Find where the given text appears and provide that cell's center as [x, y] coordinate. 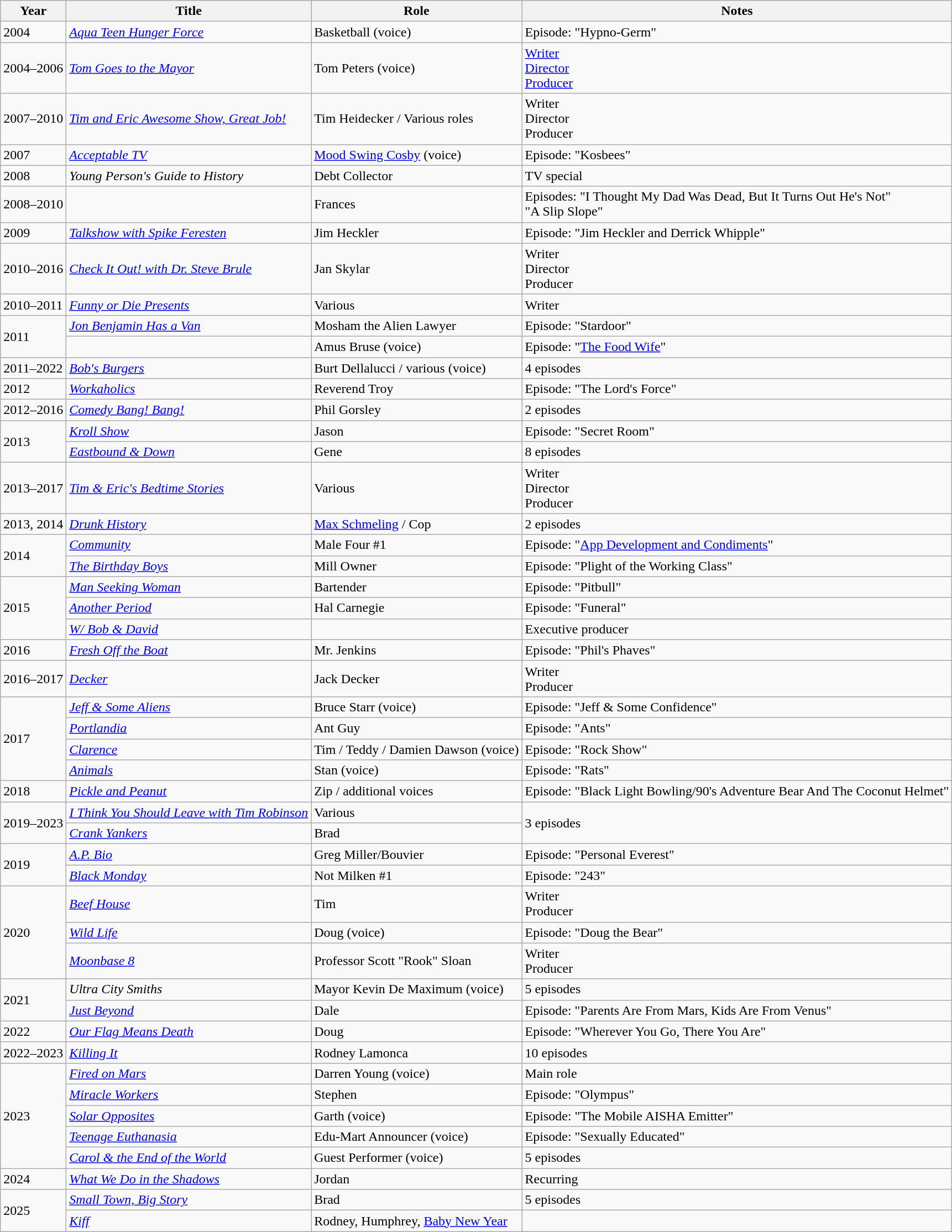
2016–2017 [33, 679]
Darren Young (voice) [417, 1073]
Episodes: "I Thought My Dad Was Dead, But It Turns Out He's Not""A Slip Slope" [737, 205]
Episode: "243" [737, 875]
Mood Swing Cosby (voice) [417, 155]
Stephen [417, 1094]
2014 [33, 555]
Bartender [417, 587]
Gene [417, 452]
Solar Opposites [189, 1116]
What We Do in the Shadows [189, 1179]
Jan Skylar [417, 269]
TV special [737, 176]
Episode: "The Mobile AISHA Emitter" [737, 1116]
Episode: "Phil's Phaves" [737, 650]
2010–2016 [33, 269]
Episode: "Black Light Bowling/90's Adventure Bear And The Coconut Helmet" [737, 791]
Our Flag Means Death [189, 1031]
Tim and Eric Awesome Show, Great Job! [189, 119]
Episode: "App Development and Condiments" [737, 545]
Role [417, 11]
2019–2023 [33, 823]
2012 [33, 389]
Carol & the End of the World [189, 1158]
Jack Decker [417, 679]
Jim Heckler [417, 233]
Basketball (voice) [417, 32]
2008 [33, 176]
Mayor Kevin De Maximum (voice) [417, 989]
Garth (voice) [417, 1116]
Main role [737, 1073]
Episode: "Pitbull" [737, 587]
Episode: "Rock Show" [737, 749]
Jason [417, 431]
Episode: "The Lord's Force" [737, 389]
Clarence [189, 749]
2013, 2014 [33, 524]
Episode: "Doug the Bear" [737, 932]
Episode: "Parents Are From Mars, Kids Are From Venus" [737, 1010]
Amus Bruse (voice) [417, 347]
2015 [33, 608]
Doug [417, 1031]
Tim [417, 904]
Community [189, 545]
2017 [33, 738]
2009 [33, 233]
Male Four #1 [417, 545]
Miracle Workers [189, 1094]
The Birthday Boys [189, 566]
2016 [33, 650]
Reverend Troy [417, 389]
Guest Performer (voice) [417, 1158]
Edu-Mart Announcer (voice) [417, 1137]
Man Seeking Woman [189, 587]
Just Beyond [189, 1010]
Talkshow with Spike Feresten [189, 233]
2020 [33, 932]
2004–2006 [33, 68]
Another Period [189, 608]
Rodney, Humphrey, Baby New Year [417, 1221]
2021 [33, 1000]
Portlandia [189, 728]
Episode: "Jim Heckler and Derrick Whipple" [737, 233]
2024 [33, 1179]
Greg Miller/Bouvier [417, 854]
Tim / Teddy / Damien Dawson (voice) [417, 749]
2004 [33, 32]
Episode: "Olympus" [737, 1094]
2010–2011 [33, 305]
2007 [33, 155]
Debt Collector [417, 176]
2011 [33, 336]
Episode: "Wherever You Go, There You Are" [737, 1031]
Doug (voice) [417, 932]
Recurring [737, 1179]
2013 [33, 442]
Pickle and Peanut [189, 791]
Funny or Die Presents [189, 305]
Rodney Lamonca [417, 1052]
Young Person's Guide to History [189, 176]
Zip / additional voices [417, 791]
Episode: "Sexually Educated" [737, 1137]
Tom Goes to the Mayor [189, 68]
Mill Owner [417, 566]
Hal Carnegie [417, 608]
Phil Gorsley [417, 410]
Ultra City Smiths [189, 989]
Episode: "Hypno-Germ" [737, 32]
Not Milken #1 [417, 875]
Crank Yankers [189, 833]
Frances [417, 205]
Title [189, 11]
Dale [417, 1010]
Episode: "Ants" [737, 728]
2008–2010 [33, 205]
Kroll Show [189, 431]
Jeff & Some Aliens [189, 707]
Mosham the Alien Lawyer [417, 326]
2011–2022 [33, 368]
Jordan [417, 1179]
2025 [33, 1210]
Animals [189, 770]
Episode: "Rats" [737, 770]
I Think You Should Leave with Tim Robinson [189, 812]
Kiff [189, 1221]
A.P. Bio [189, 854]
2022–2023 [33, 1052]
Fresh Off the Boat [189, 650]
Acceptable TV [189, 155]
Episode: "Stardoor" [737, 326]
Executive producer [737, 629]
Year [33, 11]
Black Monday [189, 875]
Moonbase 8 [189, 961]
Episode: "Secret Room" [737, 431]
2012–2016 [33, 410]
Episode: "Jeff & Some Confidence" [737, 707]
2019 [33, 865]
10 episodes [737, 1052]
Decker [189, 679]
2013–2017 [33, 488]
Notes [737, 11]
3 episodes [737, 823]
Drunk History [189, 524]
Episode: "Funeral" [737, 608]
Writer [737, 305]
Episode: "The Food Wife" [737, 347]
Tom Peters (voice) [417, 68]
Wild Life [189, 932]
8 episodes [737, 452]
Mr. Jenkins [417, 650]
Tim & Eric's Bedtime Stories [189, 488]
2018 [33, 791]
Episode: "Plight of the Working Class" [737, 566]
Professor Scott "Rook" Sloan [417, 961]
Ant Guy [417, 728]
Fired on Mars [189, 1073]
4 episodes [737, 368]
Killing It [189, 1052]
Bob's Burgers [189, 368]
Episode: "Kosbees" [737, 155]
Jon Benjamin Has a Van [189, 326]
2022 [33, 1031]
Small Town, Big Story [189, 1200]
Episode: "Personal Everest" [737, 854]
Stan (voice) [417, 770]
W/ Bob & David [189, 629]
Comedy Bang! Bang! [189, 410]
Tim Heidecker / Various roles [417, 119]
2007–2010 [33, 119]
Beef House [189, 904]
Aqua Teen Hunger Force [189, 32]
Teenage Euthanasia [189, 1137]
Max Schmeling / Cop [417, 524]
Bruce Starr (voice) [417, 707]
2023 [33, 1115]
Burt Dellalucci / various (voice) [417, 368]
Workaholics [189, 389]
Check It Out! with Dr. Steve Brule [189, 269]
Eastbound & Down [189, 452]
